Locate the cell with the specified text and output its (x, y) center coordinate. 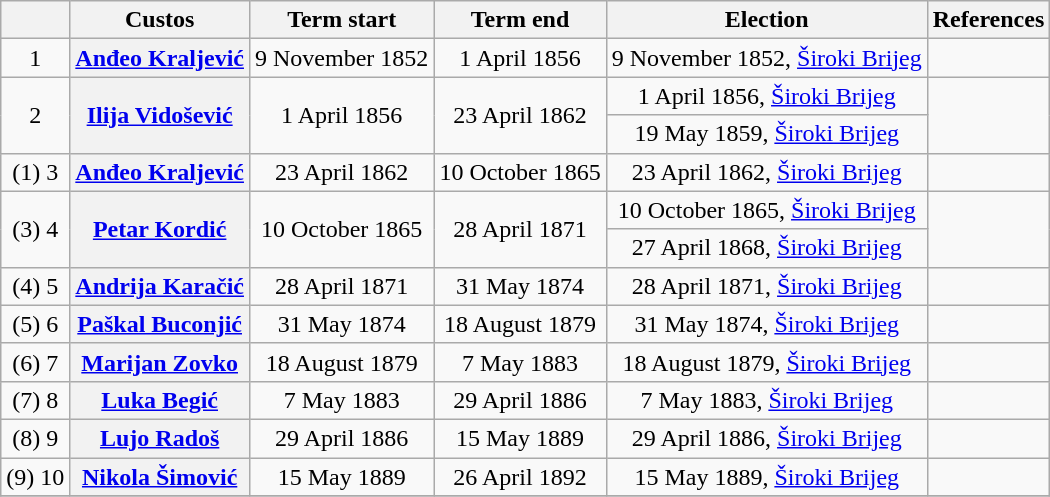
(7) 8 (36, 400)
9 November 1852 (341, 58)
Election (766, 20)
(1) 3 (36, 172)
1 (36, 58)
(4) 5 (36, 286)
References (988, 20)
(6) 7 (36, 362)
Lujo Radoš (160, 438)
(8) 9 (36, 438)
(5) 6 (36, 324)
27 April 1868, Široki Brijeg (766, 248)
7 May 1883, Široki Brijeg (766, 400)
(3) 4 (36, 229)
29 April 1886, Široki Brijeg (766, 438)
Term end (520, 20)
31 May 1874, Široki Brijeg (766, 324)
Paškal Buconjić (160, 324)
10 October 1865, Široki Brijeg (766, 210)
18 August 1879, Široki Brijeg (766, 362)
1 April 1856, Široki Brijeg (766, 96)
Luka Begić (160, 400)
Petar Kordić (160, 229)
Andrija Karačić (160, 286)
9 November 1852, Široki Brijeg (766, 58)
26 April 1892 (520, 477)
Ilija Vidošević (160, 115)
Custos (160, 20)
(9) 10 (36, 477)
19 May 1859, Široki Brijeg (766, 134)
23 April 1862, Široki Brijeg (766, 172)
Nikola Šimović (160, 477)
Marijan Zovko (160, 362)
15 May 1889, Široki Brijeg (766, 477)
28 April 1871, Široki Brijeg (766, 286)
2 (36, 115)
Term start (341, 20)
